Return [x, y] of the center of cell containing provided text 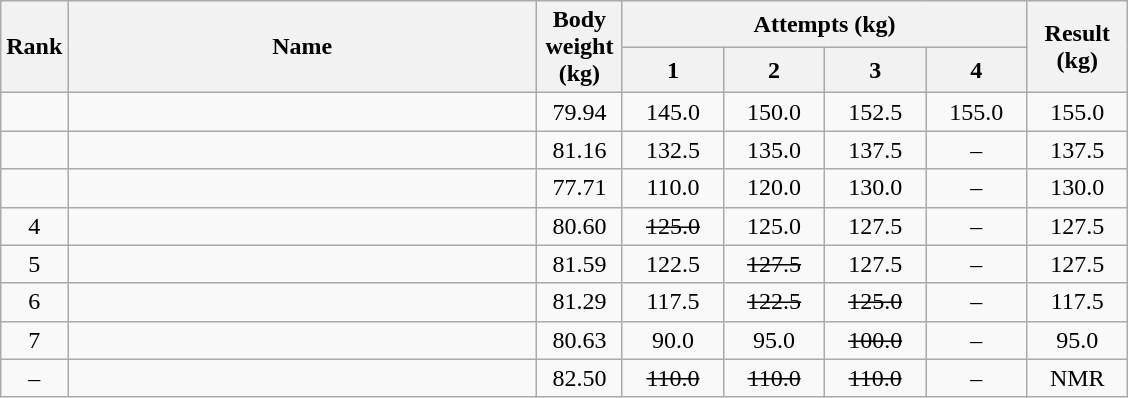
152.5 [876, 112]
1 [672, 70]
132.5 [672, 150]
NMR [1078, 378]
81.29 [579, 302]
7 [34, 340]
145.0 [672, 112]
Rank [34, 47]
79.94 [579, 112]
82.50 [579, 378]
100.0 [876, 340]
135.0 [774, 150]
81.59 [579, 264]
Name [302, 47]
Body weight (kg) [579, 47]
5 [34, 264]
Attempts (kg) [824, 24]
90.0 [672, 340]
80.60 [579, 226]
6 [34, 302]
81.16 [579, 150]
77.71 [579, 188]
150.0 [774, 112]
Result (kg) [1078, 47]
120.0 [774, 188]
80.63 [579, 340]
3 [876, 70]
2 [774, 70]
